Find where the given text appears and provide that cell's center as [x, y] coordinate. 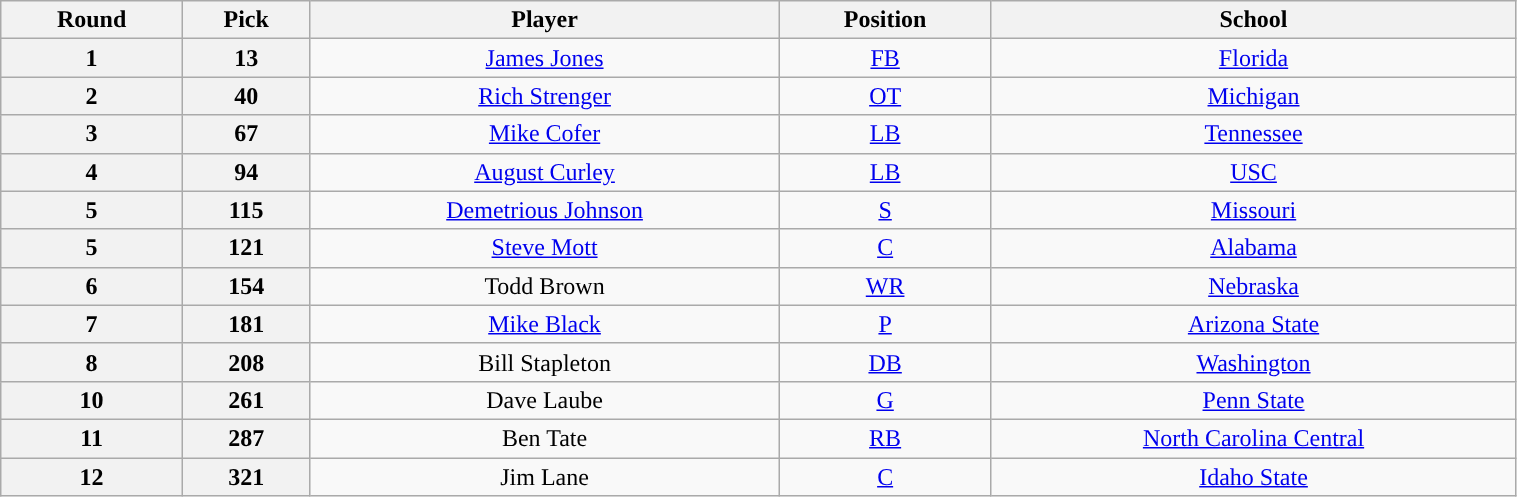
Jim Lane [544, 477]
Alabama [1254, 248]
7 [92, 324]
August Curley [544, 172]
8 [92, 362]
154 [246, 286]
11 [92, 438]
FB [885, 58]
Penn State [1254, 400]
USC [1254, 172]
4 [92, 172]
WR [885, 286]
Idaho State [1254, 477]
Steve Mott [544, 248]
School [1254, 20]
Todd Brown [544, 286]
DB [885, 362]
Ben Tate [544, 438]
Rich Strenger [544, 96]
Round [92, 20]
OT [885, 96]
208 [246, 362]
3 [92, 134]
Position [885, 20]
67 [246, 134]
181 [246, 324]
Arizona State [1254, 324]
12 [92, 477]
6 [92, 286]
Demetrious Johnson [544, 210]
1 [92, 58]
Missouri [1254, 210]
P [885, 324]
40 [246, 96]
S [885, 210]
Dave Laube [544, 400]
North Carolina Central [1254, 438]
Michigan [1254, 96]
RB [885, 438]
Bill Stapleton [544, 362]
94 [246, 172]
2 [92, 96]
261 [246, 400]
321 [246, 477]
Player [544, 20]
287 [246, 438]
13 [246, 58]
115 [246, 210]
Mike Cofer [544, 134]
Nebraska [1254, 286]
Pick [246, 20]
Washington [1254, 362]
Florida [1254, 58]
10 [92, 400]
James Jones [544, 58]
Tennessee [1254, 134]
Mike Black [544, 324]
G [885, 400]
121 [246, 248]
